Determine the [x, y] coordinate at the center of the cell enclosing the given text.  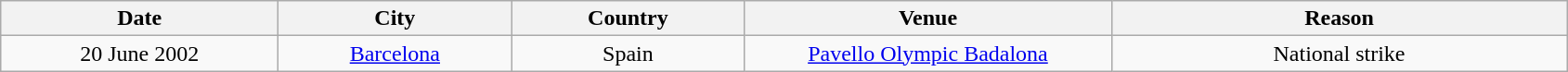
Date [139, 18]
City [395, 18]
Reason [1339, 18]
Barcelona [395, 54]
Country [628, 18]
Pavello Olympic Badalona [928, 54]
20 June 2002 [139, 54]
Venue [928, 18]
Spain [628, 54]
National strike [1339, 54]
